Locate the cell with the specified text and output its [X, Y] center coordinate. 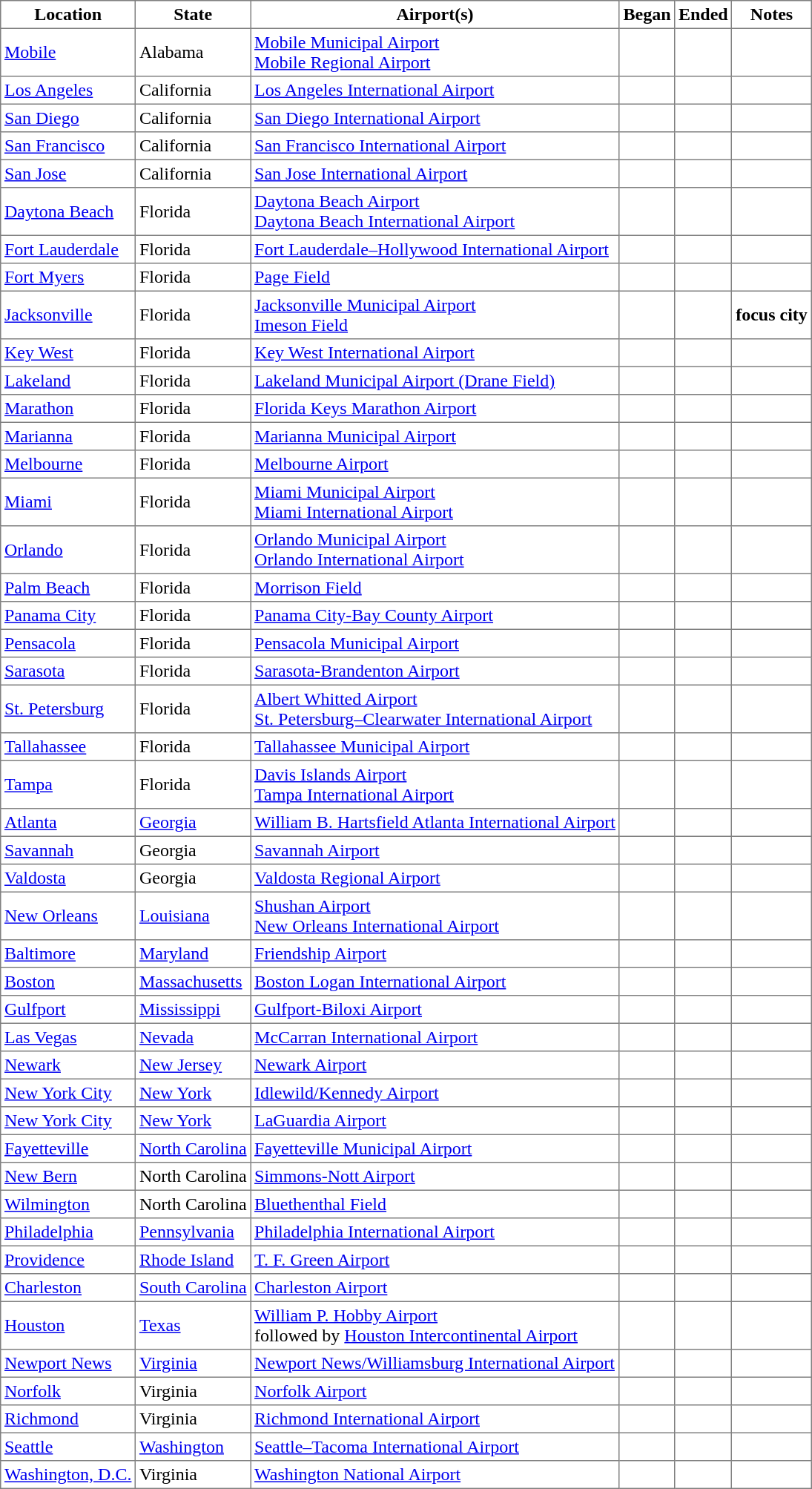
focus city [771, 315]
Morrison Field [435, 588]
Airport(s) [435, 15]
Location [68, 15]
Norfolk [68, 1391]
Louisiana [193, 916]
Rhode Island [193, 1260]
Fayetteville Municipal Airport [435, 1148]
Wilmington [68, 1204]
Las Vegas [68, 1037]
Fort Lauderdale–Hollywood International Airport [435, 249]
William P. Hobby Airport followed by Houston Intercontinental Airport [435, 1325]
Sarasota-Brandenton Airport [435, 671]
South Carolina [193, 1288]
Newark Airport [435, 1065]
New Orleans [68, 916]
Valdosta Regional Airport [435, 878]
Texas [193, 1325]
LaGuardia Airport [435, 1121]
Atlanta [68, 823]
Orlando Municipal AirportOrlando International Airport [435, 550]
Pensacola [68, 643]
Norfolk Airport [435, 1391]
Daytona Beach [68, 211]
Nevada [193, 1037]
Panama City [68, 616]
Baltimore [68, 954]
Orlando [68, 550]
Palm Beach [68, 588]
Friendship Airport [435, 954]
Key West [68, 353]
Jacksonville Municipal AirportImeson Field [435, 315]
Page Field [435, 277]
T. F. Green Airport [435, 1260]
Providence [68, 1260]
New Bern [68, 1177]
Key West International Airport [435, 353]
Richmond [68, 1419]
San Francisco International Airport [435, 146]
Sarasota [68, 671]
Charleston [68, 1288]
Albert Whitted AirportSt. Petersburg–Clearwater International Airport [435, 709]
Gulfport-Biloxi Airport [435, 1010]
Massachusetts [193, 982]
Alabama [193, 52]
William B. Hartsfield Atlanta International Airport [435, 823]
Houston [68, 1325]
Marianna [68, 436]
Washington [193, 1447]
Los Angeles [68, 91]
Jacksonville [68, 315]
Florida Keys Marathon Airport [435, 409]
Pensacola Municipal Airport [435, 643]
Fort Lauderdale [68, 249]
Lakeland Municipal Airport (Drane Field) [435, 381]
Marianna Municipal Airport [435, 436]
Charleston Airport [435, 1288]
Seattle [68, 1447]
State [193, 15]
Newport News/Williamsburg International Airport [435, 1364]
Shushan AirportNew Orleans International Airport [435, 916]
Miami Municipal AirportMiami International Airport [435, 502]
Mississippi [193, 1010]
San Diego International Airport [435, 118]
Philadelphia [68, 1232]
Tallahassee Municipal Airport [435, 747]
Savannah Airport [435, 850]
Lakeland [68, 381]
San Jose [68, 174]
Melbourne Airport [435, 464]
Seattle–Tacoma International Airport [435, 1447]
Davis Islands AirportTampa International Airport [435, 784]
Ended [703, 15]
San Diego [68, 118]
Gulfport [68, 1010]
San Jose International Airport [435, 174]
Boston Logan International Airport [435, 982]
Washington, D.C. [68, 1475]
New Jersey [193, 1065]
Notes [771, 15]
Began [647, 15]
Washington National Airport [435, 1475]
Boston [68, 982]
Bluethenthal Field [435, 1204]
Richmond International Airport [435, 1419]
Pennsylvania [193, 1232]
Miami [68, 502]
Simmons-Nott Airport [435, 1177]
St. Petersburg [68, 709]
Tampa [68, 784]
Mobile [68, 52]
Los Angeles International Airport [435, 91]
Marathon [68, 409]
Melbourne [68, 464]
McCarran International Airport [435, 1037]
Valdosta [68, 878]
Fort Myers [68, 277]
Philadelphia International Airport [435, 1232]
Newport News [68, 1364]
Tallahassee [68, 747]
Panama City-Bay County Airport [435, 616]
Maryland [193, 954]
Fayetteville [68, 1148]
Savannah [68, 850]
Newark [68, 1065]
Daytona Beach AirportDaytona Beach International Airport [435, 211]
San Francisco [68, 146]
Mobile Municipal AirportMobile Regional Airport [435, 52]
Idlewild/Kennedy Airport [435, 1093]
